Return the (x, y) coordinate for the center point of the cell that contains the specified text.  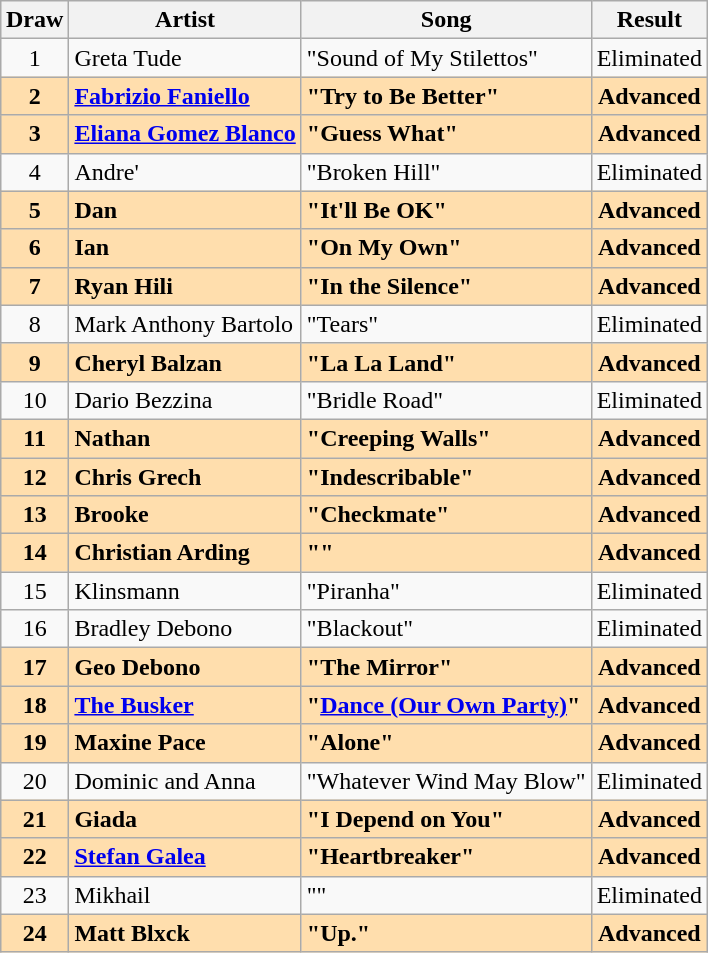
"The Mirror" (446, 667)
"Broken Hill" (446, 172)
20 (34, 781)
"Bridle Road" (446, 400)
18 (34, 705)
"Checkmate" (446, 515)
2 (34, 96)
5 (34, 210)
"Indescribable" (446, 477)
"Sound of My Stilettos" (446, 58)
12 (34, 477)
Dominic and Anna (185, 781)
"Creeping Walls" (446, 438)
Dario Bezzina (185, 400)
Ian (185, 248)
10 (34, 400)
1 (34, 58)
"In the Silence" (446, 286)
Matt Blxck (185, 933)
"Alone" (446, 743)
Stefan Galea (185, 857)
24 (34, 933)
9 (34, 362)
Maxine Pace (185, 743)
Dan (185, 210)
16 (34, 629)
Draw (34, 20)
Song (446, 20)
The Busker (185, 705)
Giada (185, 819)
Brooke (185, 515)
Chris Grech (185, 477)
3 (34, 134)
Christian Arding (185, 553)
"Tears" (446, 324)
Nathan (185, 438)
8 (34, 324)
15 (34, 591)
"La La Land" (446, 362)
"I Depend on You" (446, 819)
Mark Anthony Bartolo (185, 324)
"Heartbreaker" (446, 857)
Mikhail (185, 895)
"Try to Be Better" (446, 96)
11 (34, 438)
Bradley Debono (185, 629)
"Up." (446, 933)
Artist (185, 20)
Eliana Gomez Blanco (185, 134)
"On My Own" (446, 248)
Cheryl Balzan (185, 362)
Geo Debono (185, 667)
19 (34, 743)
7 (34, 286)
22 (34, 857)
13 (34, 515)
"Blackout" (446, 629)
14 (34, 553)
23 (34, 895)
Ryan Hili (185, 286)
6 (34, 248)
Klinsmann (185, 591)
17 (34, 667)
Greta Tude (185, 58)
"Dance (Our Own Party)" (446, 705)
21 (34, 819)
Fabrizio Faniello (185, 96)
Andre' (185, 172)
4 (34, 172)
"It'll Be OK" (446, 210)
"Piranha" (446, 591)
"Whatever Wind May Blow" (446, 781)
Result (649, 20)
"Guess What" (446, 134)
